Pinpoint the cell where the given text exists, returning its (X, Y) midpoint coordinate. 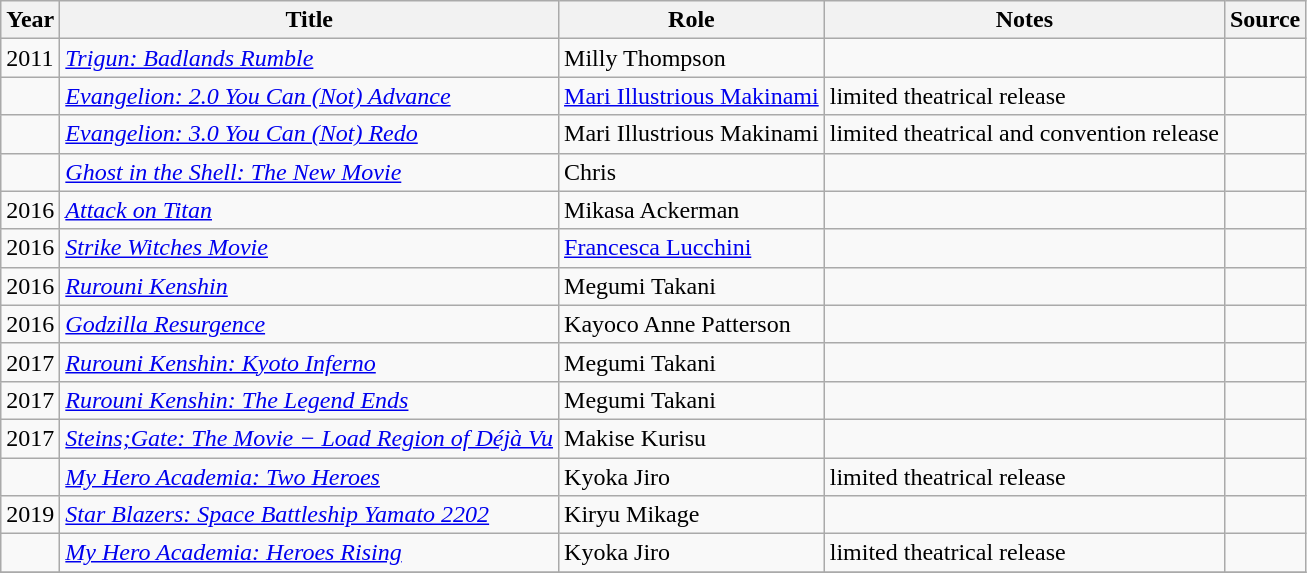
limited theatrical and convention release (1024, 134)
Rurouni Kenshin: Kyoto Inferno (310, 362)
Francesca Lucchini (692, 248)
Rurouni Kenshin (310, 286)
2019 (30, 515)
Godzilla Resurgence (310, 324)
Evangelion: 2.0 You Can (Not) Advance (310, 96)
Kiryu Mikage (692, 515)
Notes (1024, 20)
Milly Thompson (692, 58)
My Hero Academia: Heroes Rising (310, 553)
Source (1264, 20)
Trigun: Badlands Rumble (310, 58)
2011 (30, 58)
Kayoco Anne Patterson (692, 324)
Attack on Titan (310, 210)
Makise Kurisu (692, 438)
Rurouni Kenshin: The Legend Ends (310, 400)
Year (30, 20)
Strike Witches Movie (310, 248)
Ghost in the Shell: The New Movie (310, 172)
Chris (692, 172)
Mikasa Ackerman (692, 210)
My Hero Academia: Two Heroes (310, 477)
Role (692, 20)
Star Blazers: Space Battleship Yamato 2202 (310, 515)
Title (310, 20)
Evangelion: 3.0 You Can (Not) Redo (310, 134)
Steins;Gate: The Movie − Load Region of Déjà Vu (310, 438)
